Scan for the cell matching the given text and deliver its (X, Y) coordinate at center. 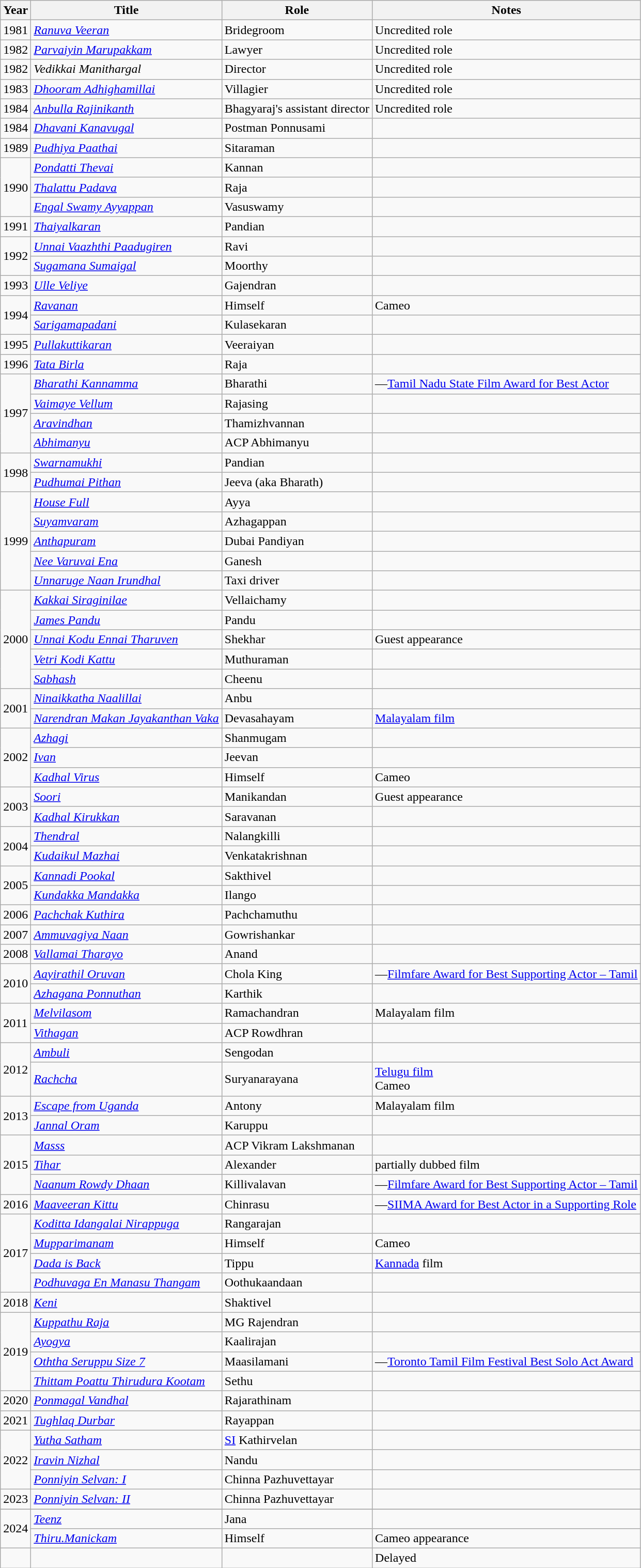
Tata Birla (126, 364)
Abhimanyu (126, 443)
1992 (15, 256)
—Tamil Nadu State Film Award for Best Actor (506, 384)
Devasahayam (296, 718)
Kaalirajan (296, 1342)
Narendran Makan Jayakanthan Vaka (126, 718)
1983 (15, 89)
Sitaraman (296, 148)
Ramachandran (296, 1013)
Chola King (296, 974)
2007 (15, 935)
Kundakka Mandakka (126, 895)
SI Kathirvelan (296, 1440)
Aravindhan (126, 423)
ACP Vikram Lakshmanan (296, 1145)
Villagier (296, 89)
Jeeva (aka Bharath) (296, 482)
Saravanan (296, 816)
Moorthy (296, 266)
Lawyer (296, 50)
Ranuva Veeran (126, 30)
Pachchamuthu (296, 915)
MG Rajendran (296, 1322)
2017 (15, 1253)
Ganesh (296, 561)
Thalattu Padava (126, 187)
Iravin Nizhal (126, 1460)
Jeevan (296, 757)
Ivan (126, 757)
Thiru.Manickam (126, 1539)
Tippu (296, 1263)
Pachchak Kuthira (126, 915)
Suryanarayana (296, 1079)
1996 (15, 364)
Ravi (296, 246)
Alexander (296, 1165)
Pullakuttikaran (126, 345)
Anbulla Rajinikanth (126, 108)
Sakthivel (296, 876)
Director (296, 69)
Nandu (296, 1460)
Kakkai Siraginilae (126, 600)
Karuppu (296, 1125)
Kuppathu Raja (126, 1322)
Antony (296, 1106)
Shekhar (296, 640)
Unnai Vaazhthi Paadugiren (126, 246)
Mupparimanam (126, 1244)
Kannadi Pookal (126, 876)
2004 (15, 846)
Shanmugam (296, 738)
Bharathi Kannamma (126, 384)
2019 (15, 1352)
2008 (15, 954)
1989 (15, 148)
Melvilasom (126, 1013)
2016 (15, 1204)
Telugu filmCameo (506, 1079)
Tughlaq Durbar (126, 1420)
Ayya (296, 502)
Ayogya (126, 1342)
Pandu (296, 620)
Gowrishankar (296, 935)
Escape from Uganda (126, 1106)
Sabhash (126, 679)
Rajarathinam (296, 1401)
2002 (15, 757)
Anand (296, 954)
Ninaikkatha Naalillai (126, 698)
Cheenu (296, 679)
Vallamai Tharayo (126, 954)
Thamizhvannan (296, 423)
2012 (15, 1069)
Azhagana Ponnuthan (126, 993)
Nalangkilli (296, 836)
Ulle Veliye (126, 286)
Vaimaye Vellum (126, 403)
1994 (15, 315)
Manikandan (296, 797)
Kannan (296, 167)
Rajasing (296, 403)
1995 (15, 345)
1997 (15, 413)
2024 (15, 1528)
Unnaruge Naan Irundhal (126, 581)
1998 (15, 472)
Veeraiyan (296, 345)
2013 (15, 1115)
Kulasekaran (296, 325)
2015 (15, 1165)
Kudaikul Mazhai (126, 856)
Killivalavan (296, 1184)
Azhagappan (296, 521)
Dhooram Adhighamillai (126, 89)
Ilango (296, 895)
Anthapuram (126, 541)
Azhagi (126, 738)
Yutha Satham (126, 1440)
Pudhiya Paathai (126, 148)
Jana (296, 1518)
Bharathi (296, 384)
—Toronto Tamil Film Festival Best Solo Act Award (506, 1361)
2021 (15, 1420)
Vithagan (126, 1033)
Dubai Pandiyan (296, 541)
Dada is Back (126, 1263)
Kannada film (506, 1263)
1999 (15, 541)
ACP Abhimanyu (296, 443)
Notes (506, 10)
Nee Varuvai Ena (126, 561)
Vedikkai Manithargal (126, 69)
Naanum Rowdy Dhaan (126, 1184)
2005 (15, 886)
Tihar (126, 1165)
Chinrasu (296, 1204)
Karthik (296, 993)
1991 (15, 226)
—SIIMA Award for Best Actor in a Supporting Role (506, 1204)
Teenz (126, 1518)
Aayirathil Oruvan (126, 974)
Delayed (506, 1558)
Rangarajan (296, 1224)
Vasuswamy (296, 207)
Year (15, 10)
Vetri Kodi Kattu (126, 659)
Maasilamani (296, 1361)
Unnai Kodu Ennai Tharuven (126, 640)
ACP Rowdhran (296, 1033)
Role (296, 10)
2011 (15, 1023)
Anbu (296, 698)
Gajendran (296, 286)
Sethu (296, 1381)
Sugamana Sumaigal (126, 266)
Rachcha (126, 1079)
Cameo appearance (506, 1539)
2000 (15, 640)
Soori (126, 797)
Vellaichamy (296, 600)
Oththa Seruppu Size 7 (126, 1361)
Bhagyaraj's assistant director (296, 108)
Thaiyalkaran (126, 226)
James Pandu (126, 620)
partially dubbed film (506, 1165)
Engal Swamy Ayyappan (126, 207)
2006 (15, 915)
Ambuli (126, 1052)
Maaveeran Kittu (126, 1204)
2018 (15, 1302)
Ponniyin Selvan: II (126, 1499)
1981 (15, 30)
Jannal Oram (126, 1125)
Masss (126, 1145)
Venkatakrishnan (296, 856)
1990 (15, 187)
Suyamvaram (126, 521)
Dhavani Kanavugal (126, 128)
Shaktivel (296, 1302)
1993 (15, 286)
Pudhumai Pithan (126, 482)
Taxi driver (296, 581)
Thittam Poattu Thirudura Kootam (126, 1381)
2001 (15, 708)
Kadhal Kirukkan (126, 816)
2010 (15, 984)
Ravanan (126, 305)
Swarnamukhi (126, 462)
Ponmagal Vandhal (126, 1401)
Sengodan (296, 1052)
2022 (15, 1460)
Ponniyin Selvan: I (126, 1479)
Rayappan (296, 1420)
Postman Ponnusami (296, 128)
Ammuvagiya Naan (126, 935)
Muthuraman (296, 659)
Parvaiyin Marupakkam (126, 50)
Keni (126, 1302)
Title (126, 10)
Oothukaandaan (296, 1283)
Kadhal Virus (126, 777)
House Full (126, 502)
Pondatti Thevai (126, 167)
2020 (15, 1401)
Sarigamapadani (126, 325)
Koditta Idangalai Nirappuga (126, 1224)
Bridegroom (296, 30)
2023 (15, 1499)
Thendral (126, 836)
Podhuvaga En Manasu Thangam (126, 1283)
2003 (15, 806)
